Pinpoint the cell where the given text exists, returning its (X, Y) midpoint coordinate. 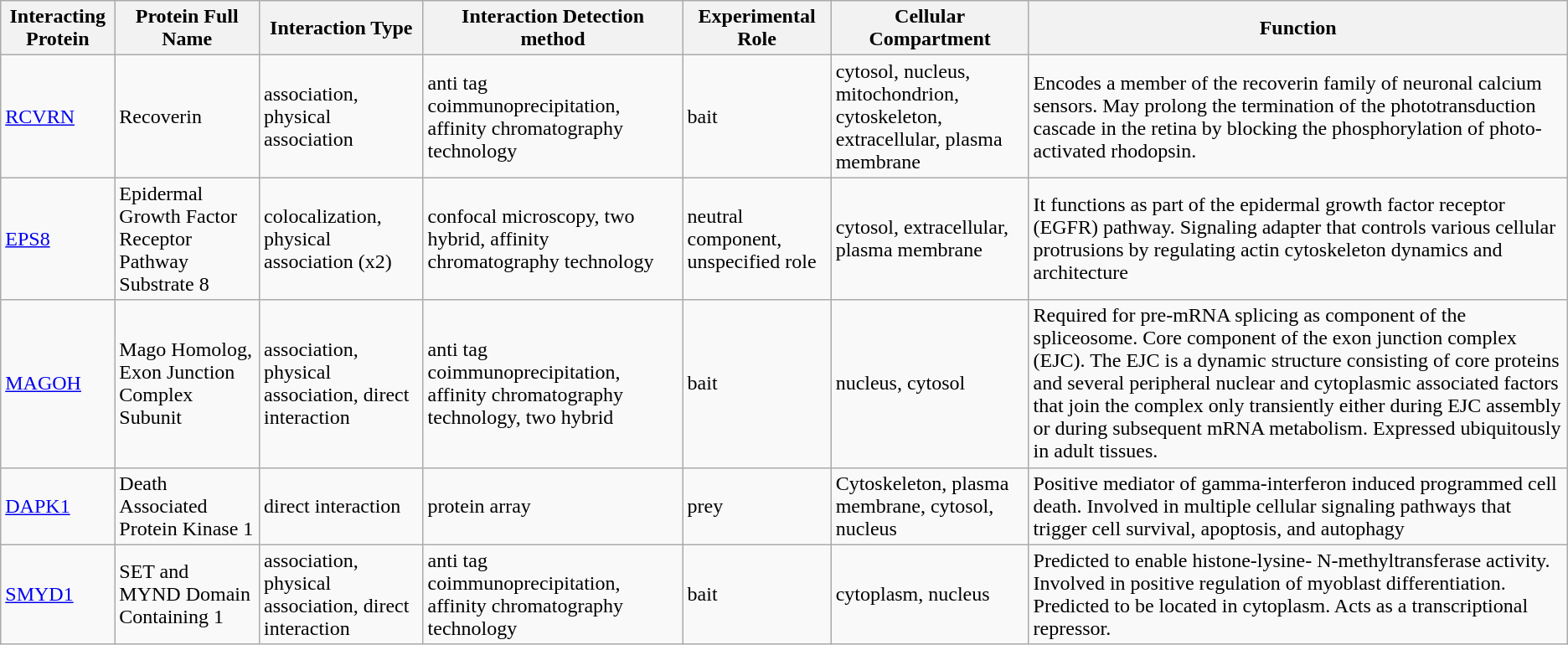
EPS8 (58, 239)
Cellular Compartment (930, 28)
Function (1298, 28)
Interaction Type (342, 28)
confocal microscopy, two hybrid, affinity chromatography technology (553, 239)
Protein Full Name (188, 28)
prey (757, 506)
Death Associated Protein Kinase 1 (188, 506)
cytosol, extracellular, plasma membrane (930, 239)
Recoverin (188, 116)
Epidermal Growth Factor Receptor Pathway Substrate 8 (188, 239)
cytoplasm, nucleus (930, 595)
MAGOH (58, 384)
Interaction Detection method (553, 28)
Interacting Protein (58, 28)
direct interaction (342, 506)
SET and MYND Domain Containing 1 (188, 595)
nucleus, cytosol (930, 384)
Cytoskeleton, plasma membrane, cytosol, nucleus (930, 506)
neutral component, unspecified role (757, 239)
DAPK1 (58, 506)
association, physical association (342, 116)
Experimental Role (757, 28)
SMYD1 (58, 595)
anti tag coimmunoprecipitation, affinity chromatography technology, two hybrid (553, 384)
RCVRN (58, 116)
protein array (553, 506)
colocalization, physical association (x2) (342, 239)
Mago Homolog, Exon Junction Complex Subunit (188, 384)
cytosol, nucleus, mitochondrion, cytoskeleton, extracellular, plasma membrane (930, 116)
